Return the [x, y] coordinate for the center point of the cell that contains the specified text.  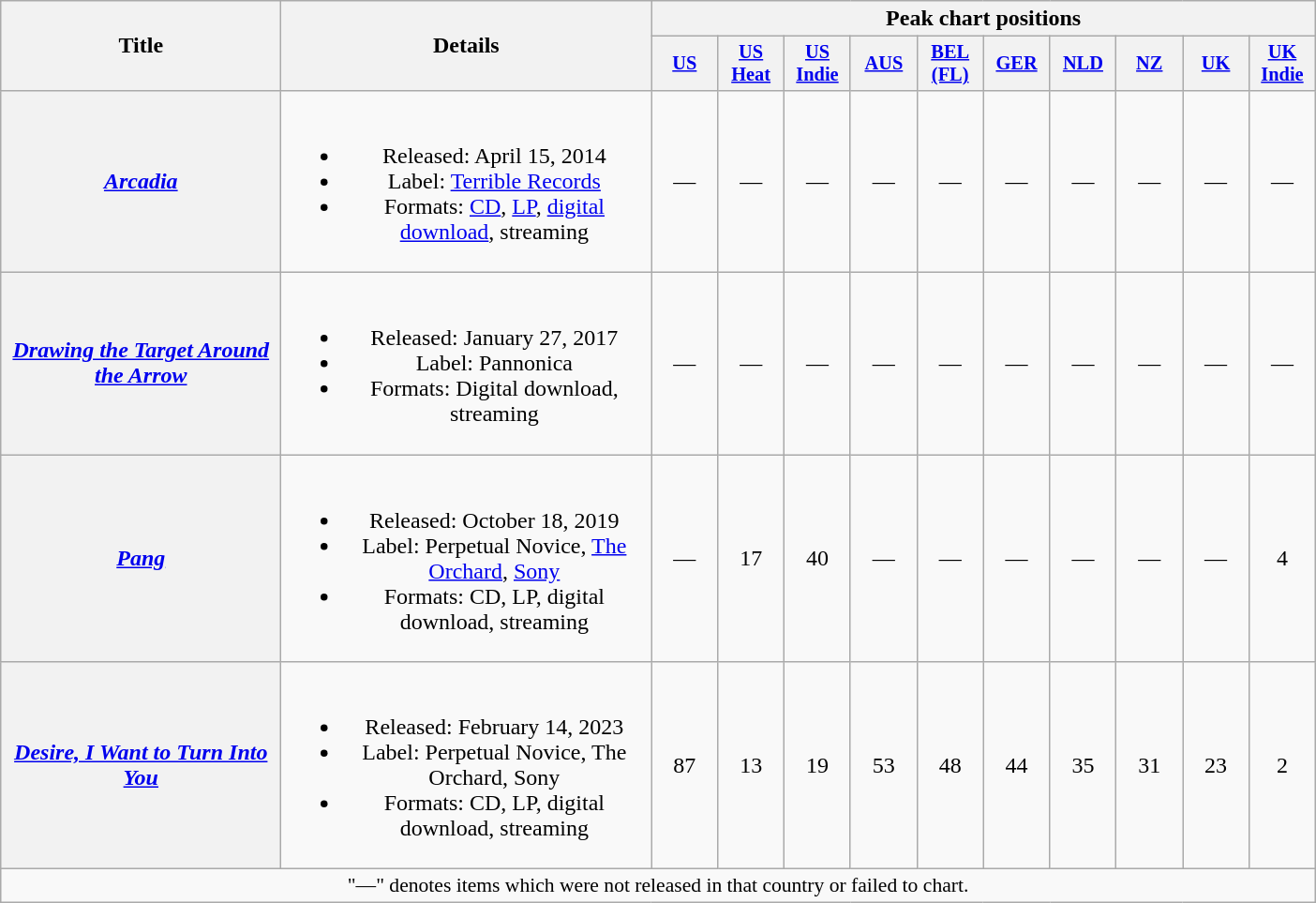
31 [1149, 765]
87 [684, 765]
Arcadia [141, 181]
19 [817, 765]
NLD [1084, 64]
Released: January 27, 2017Label: PannonicaFormats: Digital download, streaming [467, 364]
Title [141, 46]
Desire, I Want to Turn Into You [141, 765]
Released: April 15, 2014Label: Terrible RecordsFormats: CD, LP, digital download, streaming [467, 181]
44 [1016, 765]
17 [752, 559]
40 [817, 559]
AUS [883, 64]
Released: October 18, 2019Label: Perpetual Novice, The Orchard, SonyFormats: CD, LP, digital download, streaming [467, 559]
Pang [141, 559]
BEL(FL) [950, 64]
23 [1217, 765]
"—" denotes items which were not released in that country or failed to chart. [658, 886]
GER [1016, 64]
Drawing the Target Around the Arrow [141, 364]
USIndie [817, 64]
US [684, 64]
Released: February 14, 2023Label: Perpetual Novice, The Orchard, SonyFormats: CD, LP, digital download, streaming [467, 765]
53 [883, 765]
13 [752, 765]
4 [1282, 559]
48 [950, 765]
2 [1282, 765]
NZ [1149, 64]
UKIndie [1282, 64]
35 [1084, 765]
UK [1217, 64]
USHeat [752, 64]
Peak chart positions [984, 19]
Details [467, 46]
